Return the [x, y] coordinate for the center point of the cell that contains the specified text.  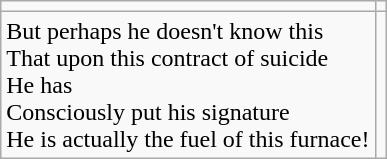
But perhaps he doesn't know thisThat upon this contract of suicideHe hasConsciously put his signatureHe is actually the fuel of this furnace! [188, 85]
